Search for the cell housing the specified text and yield its [X, Y] center coordinate. 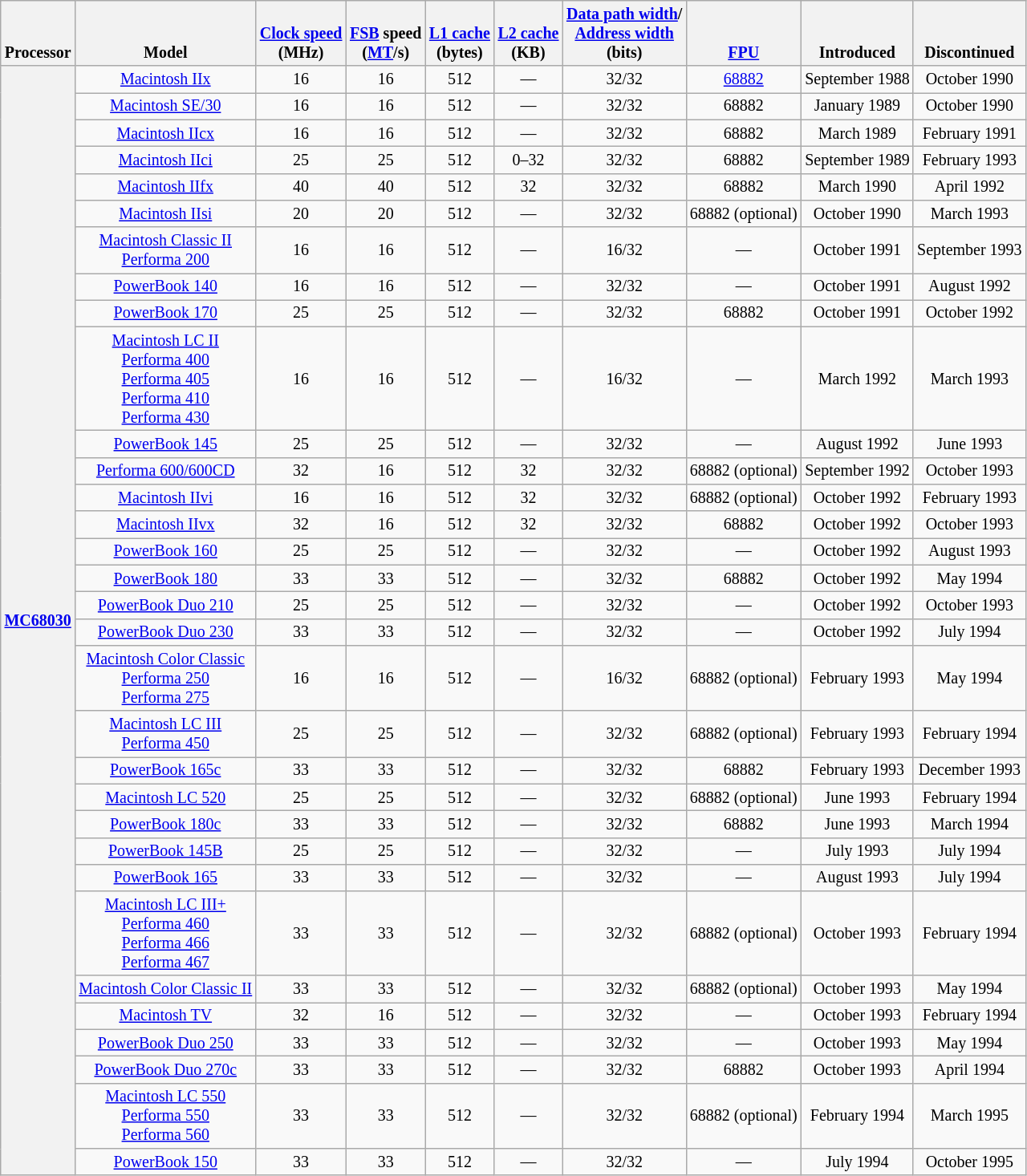
Macintosh LC IIPerforma 400Performa 405Performa 410Performa 430 [165, 379]
Macintosh IIfx [165, 186]
Processor [39, 34]
PowerBook 145 [165, 444]
PowerBook Duo 270c [165, 1070]
Macintosh LC III+Performa 460Performa 466Performa 467 [165, 934]
L1 cache(bytes) [460, 34]
PowerBook 180c [165, 825]
December 1993 [969, 770]
Data path width/Address width(bits) [624, 34]
PowerBook Duo 250 [165, 1043]
Macintosh Color ClassicPerforma 250Performa 275 [165, 679]
February 1991 [969, 133]
PowerBook 140 [165, 287]
PowerBook 180 [165, 579]
Macintosh IIvx [165, 525]
PowerBook 160 [165, 552]
April 1994 [969, 1070]
October 1995 [969, 1162]
FSB speed(MT/s) [385, 34]
Macintosh IIci [165, 160]
September 1993 [969, 250]
Macintosh LC 550Performa 550Performa 560 [165, 1117]
Macintosh Color Classic II [165, 990]
PowerBook 150 [165, 1162]
July 1993 [857, 850]
September 1989 [857, 160]
PowerBook 165c [165, 770]
March 1990 [857, 186]
PowerBook 165 [165, 878]
PowerBook Duo 210 [165, 605]
PowerBook 170 [165, 313]
L2 cache(KB) [529, 34]
Macintosh IIcx [165, 133]
PowerBook 145B [165, 850]
April 1992 [969, 186]
Macintosh IIsi [165, 213]
Macintosh Classic IIPerforma 200 [165, 250]
Macintosh SE/30 [165, 106]
March 1994 [969, 825]
Macintosh LC 520 [165, 797]
September 1992 [857, 472]
Discontinued [969, 34]
Clock speed(MHz) [301, 34]
Introduced [857, 34]
September 1988 [857, 80]
PowerBook Duo 230 [165, 632]
Macintosh TV [165, 1016]
March 1989 [857, 133]
0–32 [529, 160]
Macintosh LC IIIPerforma 450 [165, 733]
Model [165, 34]
March 1992 [857, 379]
March 1995 [969, 1117]
Macintosh IIx [165, 80]
Macintosh IIvi [165, 497]
Performa 600/600CD [165, 472]
MC68030 [39, 621]
FPU [743, 34]
January 1989 [857, 106]
